Provide the (X, Y) coordinate of the cell's center where the given text is located.  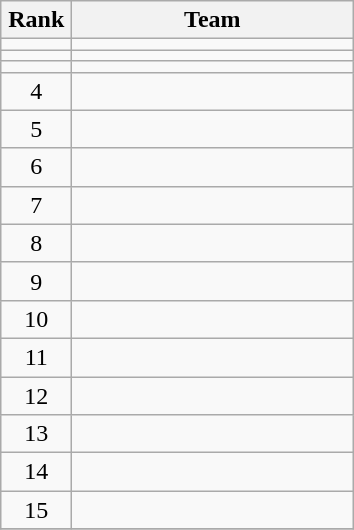
8 (36, 243)
Rank (36, 20)
15 (36, 510)
7 (36, 205)
9 (36, 281)
12 (36, 395)
4 (36, 91)
Team (212, 20)
13 (36, 434)
10 (36, 319)
14 (36, 472)
6 (36, 167)
5 (36, 129)
11 (36, 357)
